Find where the given text appears and provide that cell's center as (X, Y) coordinate. 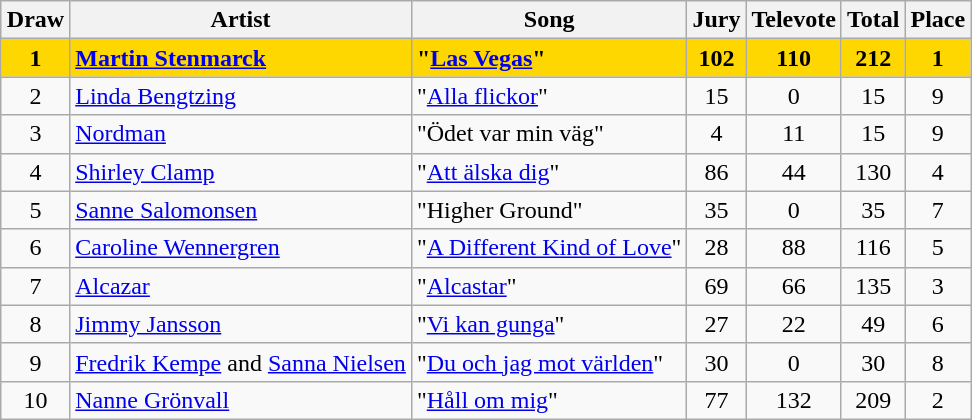
"Alla flickor" (548, 96)
130 (873, 172)
"Att älska dig" (548, 172)
209 (873, 400)
44 (794, 172)
Nordman (241, 134)
49 (873, 324)
69 (716, 286)
212 (873, 58)
Place (938, 20)
110 (794, 58)
Fredrik Kempe and Sanna Nielsen (241, 362)
Martin Stenmarck (241, 58)
27 (716, 324)
88 (794, 248)
Jury (716, 20)
11 (794, 134)
"Higher Ground" (548, 210)
"A Different Kind of Love" (548, 248)
135 (873, 286)
Shirley Clamp (241, 172)
Jimmy Jansson (241, 324)
"Alcastar" (548, 286)
"Las Vegas" (548, 58)
Alcazar (241, 286)
86 (716, 172)
Nanne Grönvall (241, 400)
10 (35, 400)
"Ödet var min väg" (548, 134)
77 (716, 400)
22 (794, 324)
66 (794, 286)
"Håll om mig" (548, 400)
Televote (794, 20)
116 (873, 248)
28 (716, 248)
Draw (35, 20)
Caroline Wennergren (241, 248)
132 (794, 400)
Song (548, 20)
102 (716, 58)
Sanne Salomonsen (241, 210)
"Du och jag mot världen" (548, 362)
"Vi kan gunga" (548, 324)
Linda Bengtzing (241, 96)
Total (873, 20)
Artist (241, 20)
